Extract the [X, Y] coordinate from the center of the cell holding the provided text.  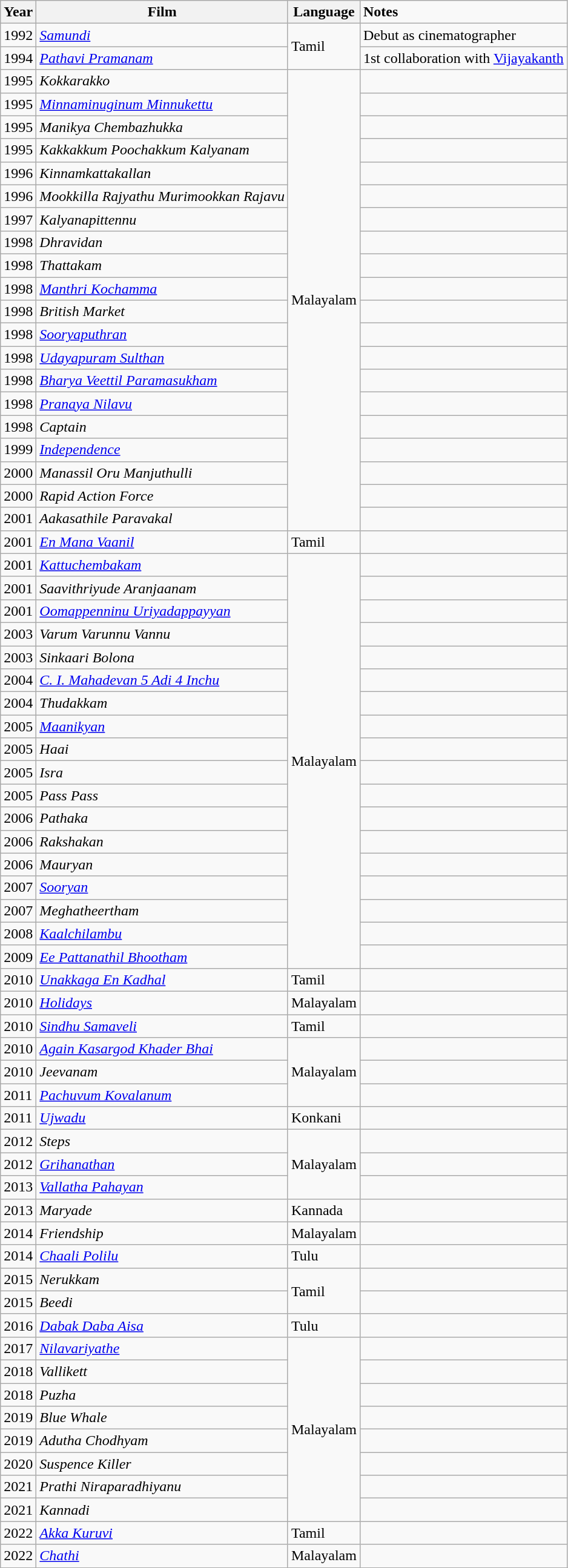
Grihanathan [162, 1164]
Blue Whale [162, 1418]
Pranaya Nilavu [162, 404]
Rapid Action Force [162, 496]
Kinnamkattakallan [162, 173]
Maanikyan [162, 726]
1997 [18, 219]
Kannadi [162, 1510]
Thattakam [162, 265]
Manthri Kochamma [162, 289]
Steps [162, 1141]
Mauryan [162, 865]
Mookkilla Rajyathu Murimookkan Rajavu [162, 196]
Adutha Chodhyam [162, 1441]
Dabak Daba Aisa [162, 1325]
Thudakkam [162, 703]
Unakkaga En Kadhal [162, 980]
1994 [18, 58]
1992 [18, 35]
En Mana Vaanil [162, 542]
Maryade [162, 1210]
Dhravidan [162, 242]
Kattuchembakam [162, 565]
Suspence Killer [162, 1464]
Kannada [323, 1210]
1999 [18, 450]
Debut as cinematographer [463, 35]
Sooryan [162, 888]
Kalyanapittennu [162, 219]
Nerukkam [162, 1279]
2016 [18, 1325]
Kaalchilambu [162, 934]
Aakasathile Paravakal [162, 519]
Nilavariyathe [162, 1348]
Sooryaputhran [162, 335]
Jeevanam [162, 1072]
Independence [162, 450]
Manassil Oru Manjuthulli [162, 473]
Vallatha Pahayan [162, 1187]
Rakshakan [162, 842]
Captain [162, 427]
Ujwadu [162, 1118]
Language [323, 12]
Chaali Polilu [162, 1256]
Saavithriyude Aranjaanam [162, 588]
Film [162, 12]
Udayapuram Sulthan [162, 358]
Beedi [162, 1302]
Manikya Chembazhukka [162, 127]
Sindhu Samaveli [162, 1026]
1st collaboration with Vijayakanth [463, 58]
Holidays [162, 1003]
Ee Pattanathil Bhootham [162, 957]
Year [18, 12]
Notes [463, 12]
Vallikett [162, 1371]
Bharya Veettil Paramasukham [162, 381]
Pathaka [162, 819]
Kakkakkum Poochakkum Kalyanam [162, 150]
Samundi [162, 35]
Haai [162, 749]
Friendship [162, 1233]
2020 [18, 1464]
Prathi Niraparadhiyanu [162, 1487]
Isra [162, 772]
British Market [162, 312]
Oomappenninu Uriyadappayyan [162, 611]
Puzha [162, 1394]
Meghatheertham [162, 911]
Kokkarakko [162, 81]
Pass Pass [162, 796]
Konkani [323, 1118]
Pathavi Pramanam [162, 58]
2008 [18, 934]
Varum Varunnu Vannu [162, 634]
Pachuvum Kovalanum [162, 1095]
C. I. Mahadevan 5 Adi 4 Inchu [162, 680]
Chathi [162, 1556]
Minnaminuginum Minnukettu [162, 104]
2017 [18, 1348]
Sinkaari Bolona [162, 657]
Again Kasargod Khader Bhai [162, 1049]
2009 [18, 957]
Akka Kuruvi [162, 1533]
